Provide the [X, Y] coordinate of the cell's center where the given text is located.  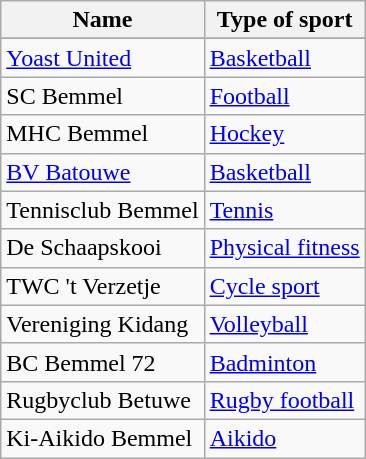
Cycle sport [284, 286]
Volleyball [284, 324]
Name [102, 20]
Aikido [284, 438]
Type of sport [284, 20]
BV Batouwe [102, 172]
BC Bemmel 72 [102, 362]
Badminton [284, 362]
Yoast United [102, 58]
Football [284, 96]
TWC 't Verzetje [102, 286]
Rugby football [284, 400]
MHC Bemmel [102, 134]
Rugbyclub Betuwe [102, 400]
Physical fitness [284, 248]
Tennisclub Bemmel [102, 210]
SC Bemmel [102, 96]
De Schaapskooi [102, 248]
Vereniging Kidang [102, 324]
Hockey [284, 134]
Ki-Aikido Bemmel [102, 438]
Tennis [284, 210]
